Scan for the cell matching the given text and deliver its [X, Y] coordinate at center. 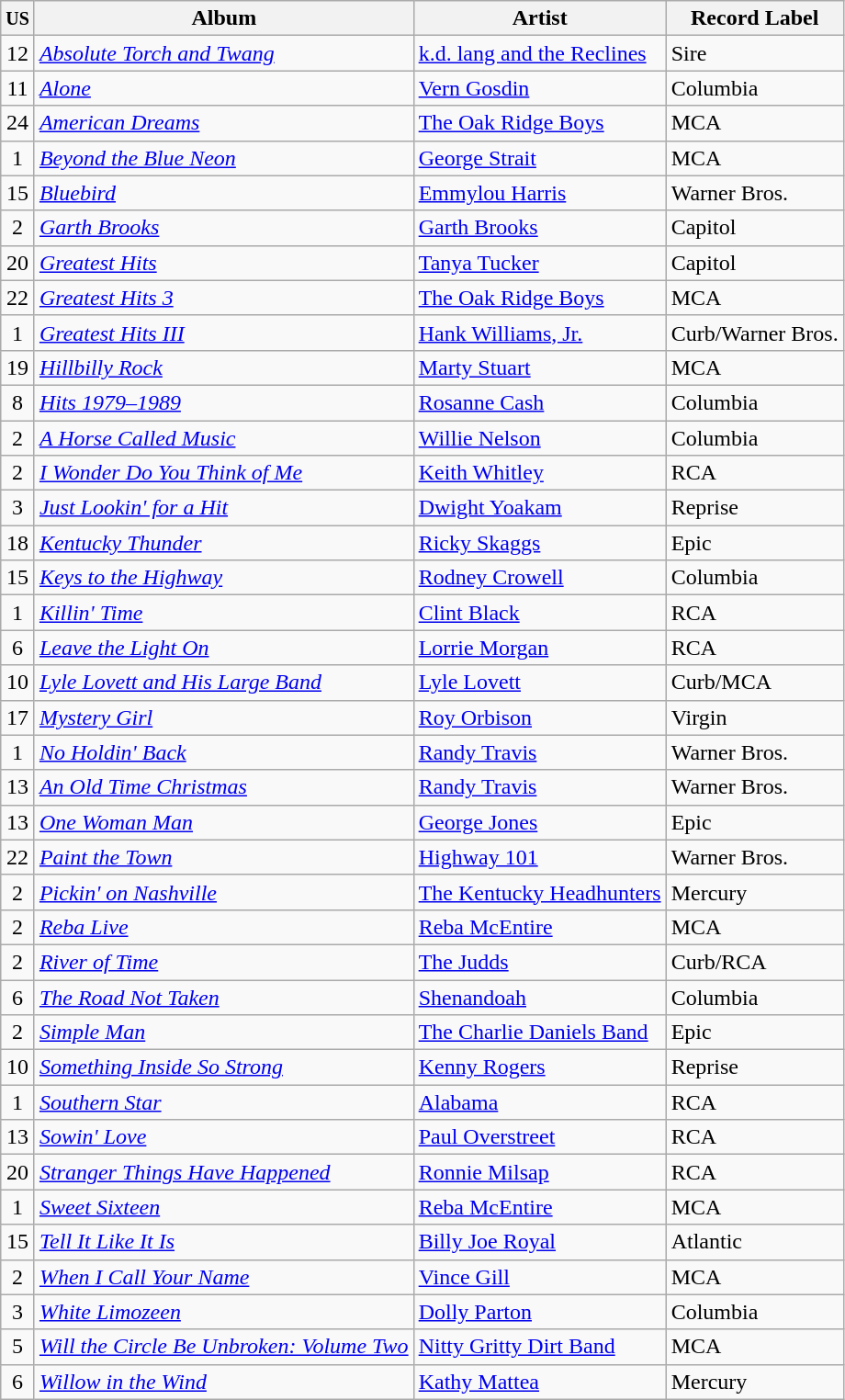
Absolute Torch and Twang [224, 53]
12 [18, 53]
Curb/Warner Bros. [755, 333]
When I Call Your Name [224, 1277]
Dolly Parton [540, 1312]
River of Time [224, 962]
5 [18, 1347]
k.d. lang and the Reclines [540, 53]
Roy Orbison [540, 717]
Sowin' Love [224, 1137]
One Woman Man [224, 822]
Keys to the Highway [224, 578]
Something Inside So Strong [224, 1067]
24 [18, 123]
A Horse Called Music [224, 438]
Kentucky Thunder [224, 543]
Dwight Yoakam [540, 508]
American Dreams [224, 123]
11 [18, 88]
Curb/MCA [755, 683]
Atlantic [755, 1242]
Leave the Light On [224, 648]
17 [18, 717]
Vince Gill [540, 1277]
Paul Overstreet [540, 1137]
US [18, 18]
Hank Williams, Jr. [540, 333]
Pickin' on Nashville [224, 892]
Reba Live [224, 927]
Shenandoah [540, 997]
Southern Star [224, 1102]
Highway 101 [540, 857]
Alone [224, 88]
Sweet Sixteen [224, 1207]
Greatest Hits 3 [224, 298]
Vern Gosdin [540, 88]
Marty Stuart [540, 367]
The Judds [540, 962]
Just Lookin' for a Hit [224, 508]
Hillbilly Rock [224, 367]
Ricky Skaggs [540, 543]
18 [18, 543]
Artist [540, 18]
Willow in the Wind [224, 1382]
Tell It Like It Is [224, 1242]
Hits 1979–1989 [224, 402]
Keith Whitley [540, 473]
George Jones [540, 822]
Will the Circle Be Unbroken: Volume Two [224, 1347]
19 [18, 367]
I Wonder Do You Think of Me [224, 473]
Emmylou Harris [540, 193]
Willie Nelson [540, 438]
White Limozeen [224, 1312]
Album [224, 18]
Lyle Lovett [540, 683]
No Holdin' Back [224, 752]
Bluebird [224, 193]
Lyle Lovett and His Large Band [224, 683]
Greatest Hits III [224, 333]
Kenny Rogers [540, 1067]
Curb/RCA [755, 962]
Greatest Hits [224, 263]
Beyond the Blue Neon [224, 158]
Lorrie Morgan [540, 648]
Kathy Mattea [540, 1382]
Clint Black [540, 613]
Tanya Tucker [540, 263]
Billy Joe Royal [540, 1242]
Record Label [755, 18]
Mystery Girl [224, 717]
The Charlie Daniels Band [540, 1033]
George Strait [540, 158]
Simple Man [224, 1033]
Nitty Gritty Dirt Band [540, 1347]
Rodney Crowell [540, 578]
Stranger Things Have Happened [224, 1172]
Sire [755, 53]
Alabama [540, 1102]
Killin' Time [224, 613]
Virgin [755, 717]
The Kentucky Headhunters [540, 892]
Ronnie Milsap [540, 1172]
The Road Not Taken [224, 997]
An Old Time Christmas [224, 787]
Paint the Town [224, 857]
Rosanne Cash [540, 402]
8 [18, 402]
